From the cell containing the given text, extract its center point as (X, Y) coordinate. 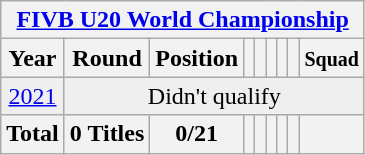
0/21 (197, 134)
Total (33, 134)
Didn't qualify (214, 96)
Year (33, 58)
FIVB U20 World Championship (183, 20)
0 Titles (107, 134)
Position (197, 58)
Squad (332, 58)
Round (107, 58)
2021 (33, 96)
